Output the [x, y] coordinate of the center of the cell containing the given text.  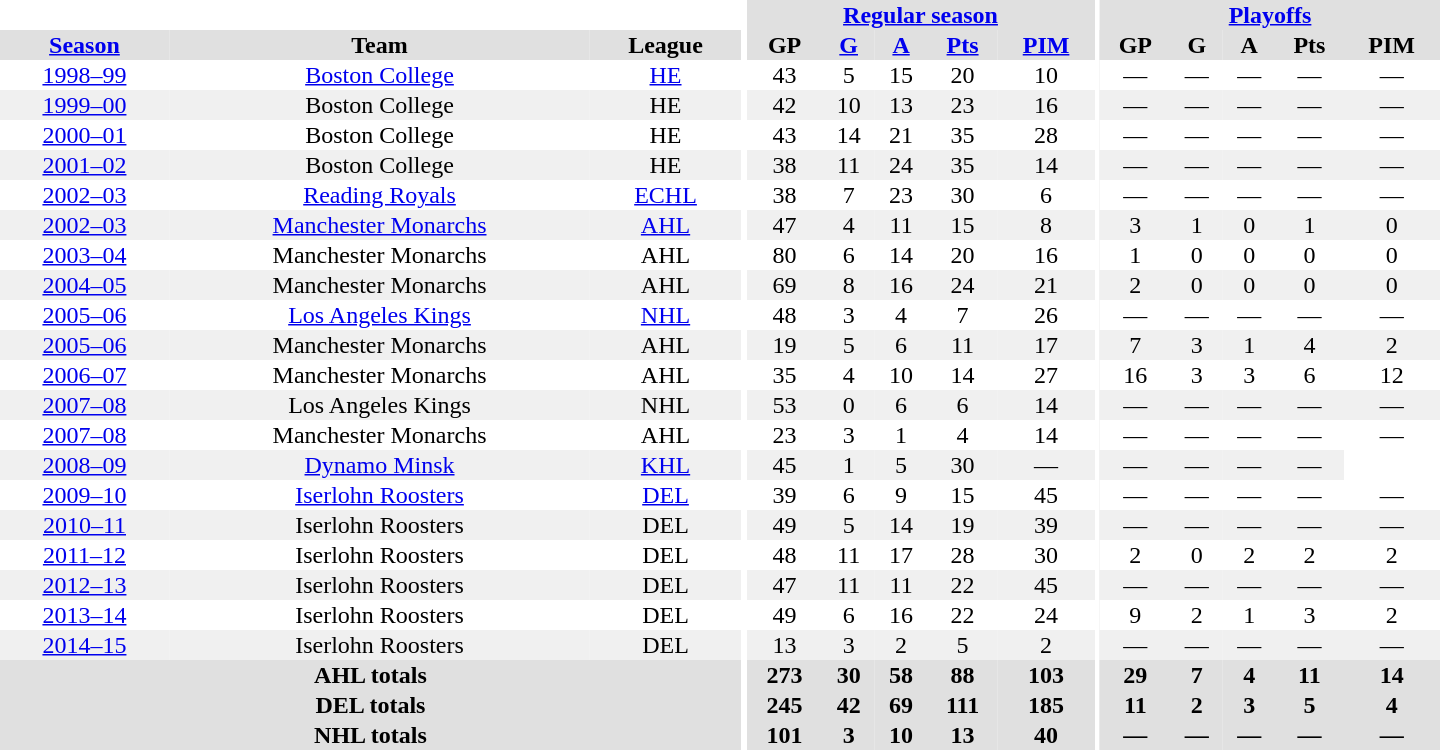
12 [1392, 375]
1999–00 [84, 105]
2001–02 [84, 165]
2012–13 [84, 585]
DEL totals [370, 705]
League [666, 45]
53 [785, 405]
KHL [666, 465]
Team [380, 45]
245 [785, 705]
88 [962, 675]
2000–01 [84, 135]
Season [84, 45]
2009–10 [84, 495]
2003–04 [84, 255]
185 [1046, 705]
2014–15 [84, 645]
27 [1046, 375]
2013–14 [84, 615]
2006–07 [84, 375]
103 [1046, 675]
26 [1046, 315]
Dynamo Minsk [380, 465]
Playoffs [1270, 15]
ECHL [666, 195]
58 [901, 675]
101 [785, 735]
2004–05 [84, 285]
NHL totals [370, 735]
Regular season [921, 15]
2011–12 [84, 555]
Reading Royals [380, 195]
1998–99 [84, 75]
AHL totals [370, 675]
80 [785, 255]
29 [1136, 675]
40 [1046, 735]
2008–09 [84, 465]
111 [962, 705]
273 [785, 675]
2010–11 [84, 525]
